Return the (X, Y) coordinate for the center point of the cell that contains the specified text.  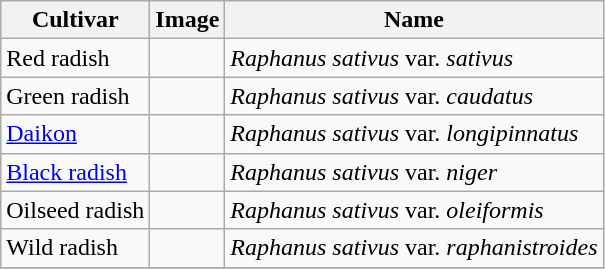
Image (188, 20)
Daikon (76, 134)
Raphanus sativus var. longipinnatus (414, 134)
Raphanus sativus var. niger (414, 172)
Green radish (76, 96)
Name (414, 20)
Red radish (76, 58)
Raphanus sativus var. sativus (414, 58)
Oilseed radish (76, 210)
Raphanus sativus var. oleiformis (414, 210)
Raphanus sativus var. caudatus (414, 96)
Wild radish (76, 248)
Cultivar (76, 20)
Black radish (76, 172)
Raphanus sativus var. raphanistroides (414, 248)
